For the text-containing cell, return its midpoint in [x, y] coordinate format. 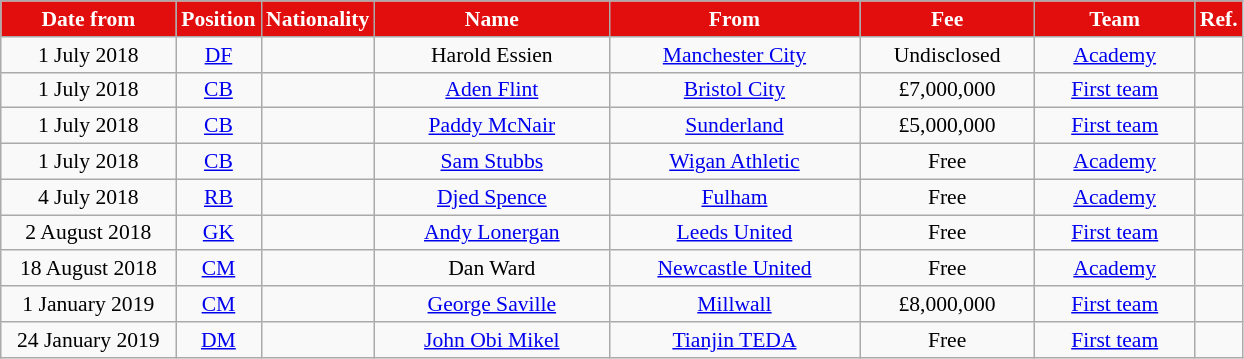
Name [492, 19]
From [734, 19]
18 August 2018 [88, 269]
£7,000,000 [948, 90]
24 January 2019 [88, 340]
£5,000,000 [948, 126]
GK [218, 233]
4 July 2018 [88, 197]
Ref. [1219, 19]
Sunderland [734, 126]
George Saville [492, 304]
£8,000,000 [948, 304]
Position [218, 19]
Newcastle United [734, 269]
Bristol City [734, 90]
1 January 2019 [88, 304]
Aden Flint [492, 90]
Leeds United [734, 233]
Nationality [318, 19]
2 August 2018 [88, 233]
Date from [88, 19]
Millwall [734, 304]
Harold Essien [492, 55]
Dan Ward [492, 269]
Paddy McNair [492, 126]
Fee [948, 19]
RB [218, 197]
Manchester City [734, 55]
Fulham [734, 197]
Djed Spence [492, 197]
DM [218, 340]
Undisclosed [948, 55]
DF [218, 55]
Team [1115, 19]
Wigan Athletic [734, 162]
Tianjin TEDA [734, 340]
Andy Lonergan [492, 233]
Sam Stubbs [492, 162]
John Obi Mikel [492, 340]
